Scan for the cell matching the given text and deliver its (x, y) coordinate at center. 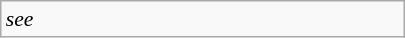
see (203, 19)
